Provide the (x, y) coordinate of the cell's center where the given text is located.  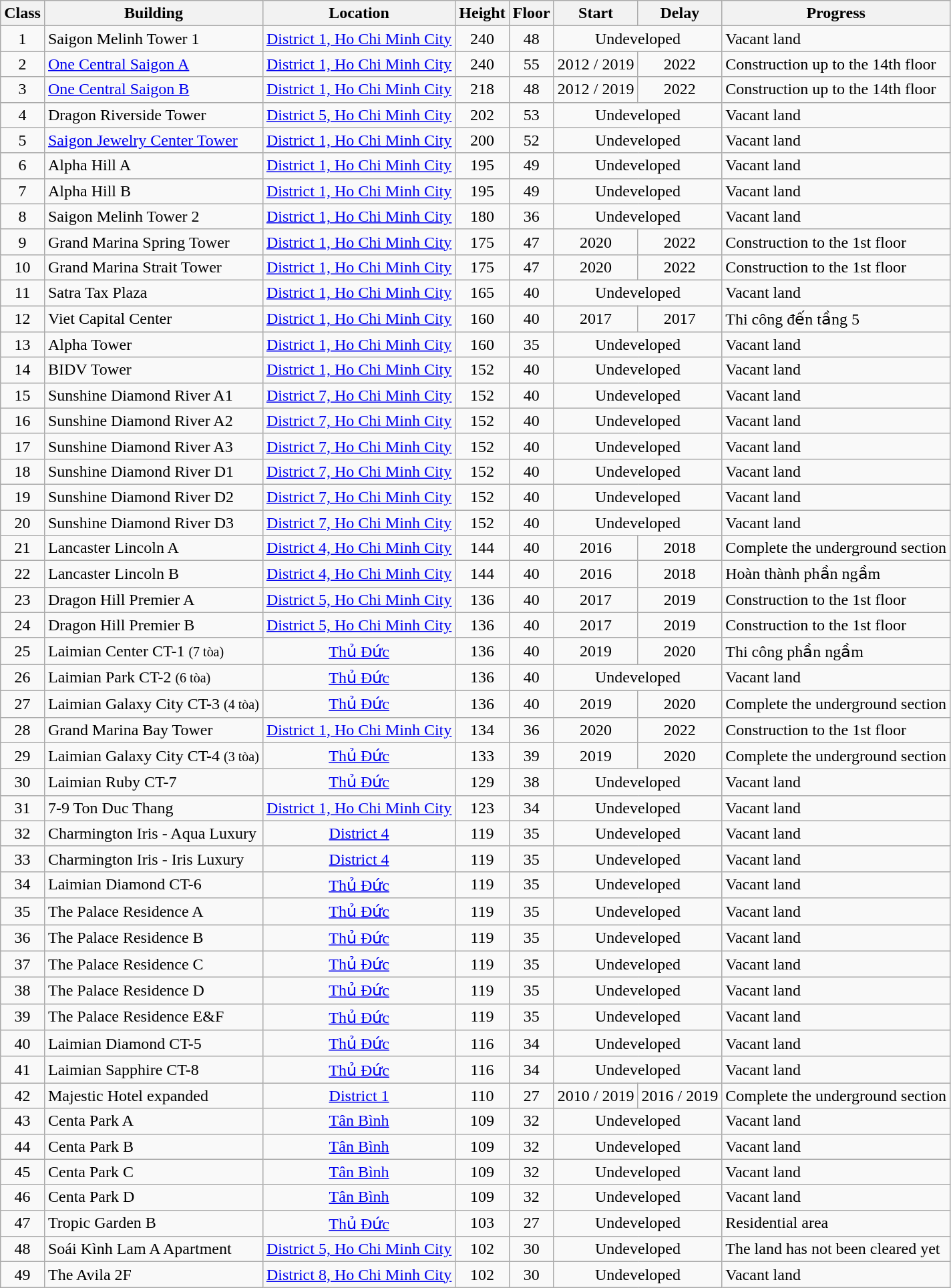
Centa Park C (154, 1172)
52 (532, 140)
The Palace Residence A (154, 911)
Progress (836, 13)
Dragon Hill Premier B (154, 625)
10 (23, 267)
Lancaster Lincoln A (154, 548)
Dragon Riverside Tower (154, 115)
12 (23, 319)
Location (359, 13)
Satra Tax Plaza (154, 292)
Thi công đến tầng 5 (836, 319)
Majestic Hotel expanded (154, 1096)
22 (23, 574)
Laimian Sapphire CT-8 (154, 1070)
Centa Park B (154, 1146)
Laimian Park CT-2 (6 tòa) (154, 678)
7-9 Ton Duc Thang (154, 808)
Laimian Diamond CT-5 (154, 1044)
Thi công phần ngầm (836, 651)
BIDV Tower (154, 370)
14 (23, 370)
2016 / 2019 (680, 1096)
Saigon Melinh Tower 2 (154, 216)
Dragon Hill Premier A (154, 600)
Charmington Iris - Aqua Luxury (154, 833)
Laimian Center CT-1 (7 tòa) (154, 651)
20 (23, 523)
Residential area (836, 1223)
31 (23, 808)
134 (482, 730)
28 (23, 730)
Centa Park D (154, 1197)
19 (23, 497)
29 (23, 756)
District 1 (359, 1096)
Sunshine Diamond River A3 (154, 446)
1 (23, 39)
16 (23, 421)
133 (482, 756)
Building (154, 13)
41 (23, 1070)
The Palace Residence B (154, 937)
Grand Marina Strait Tower (154, 267)
7 (23, 191)
Sunshine Diamond River D1 (154, 471)
18 (23, 471)
The Palace Residence D (154, 991)
25 (23, 651)
37 (23, 964)
5 (23, 140)
55 (532, 64)
46 (23, 1197)
129 (482, 783)
9 (23, 242)
District 8, Ho Chi Minh City (359, 1275)
Laimian Ruby CT-7 (154, 783)
53 (532, 115)
11 (23, 292)
The Palace Residence E&F (154, 1017)
The land has not been cleared yet (836, 1249)
123 (482, 808)
Start (596, 13)
42 (23, 1096)
Laimian Diamond CT-6 (154, 885)
218 (482, 89)
Soái Kình Lam A Apartment (154, 1249)
Sunshine Diamond River A2 (154, 421)
The Palace Residence C (154, 964)
Grand Marina Spring Tower (154, 242)
The Avila 2F (154, 1275)
Alpha Tower (154, 345)
43 (23, 1121)
Tropic Garden B (154, 1223)
Grand Marina Bay Tower (154, 730)
24 (23, 625)
Class (23, 13)
4 (23, 115)
Centa Park A (154, 1121)
21 (23, 548)
202 (482, 115)
8 (23, 216)
33 (23, 859)
Laimian Galaxy City CT-4 (3 tòa) (154, 756)
Viet Capital Center (154, 319)
One Central Saigon B (154, 89)
44 (23, 1146)
2 (23, 64)
26 (23, 678)
Floor (532, 13)
Sunshine Diamond River A1 (154, 395)
Saigon Melinh Tower 1 (154, 39)
Alpha Hill B (154, 191)
110 (482, 1096)
23 (23, 600)
13 (23, 345)
Height (482, 13)
3 (23, 89)
165 (482, 292)
Hoàn thành phần ngầm (836, 574)
Saigon Jewelry Center Tower (154, 140)
6 (23, 166)
103 (482, 1223)
180 (482, 216)
One Central Saigon A (154, 64)
Charmington Iris - Iris Luxury (154, 859)
Sunshine Diamond River D2 (154, 497)
200 (482, 140)
17 (23, 446)
Lancaster Lincoln B (154, 574)
Delay (680, 13)
Laimian Galaxy City CT-3 (4 tòa) (154, 704)
2010 / 2019 (596, 1096)
15 (23, 395)
Sunshine Diamond River D3 (154, 523)
45 (23, 1172)
Alpha Hill A (154, 166)
